Find where the given text appears and provide that cell's center as [x, y] coordinate. 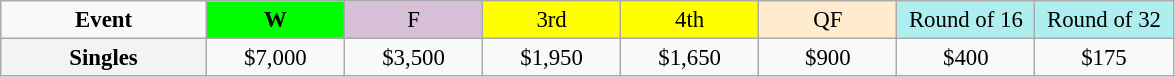
3rd [552, 20]
$175 [1104, 58]
Round of 32 [1104, 20]
QF [828, 20]
W [275, 20]
$1,650 [690, 58]
F [413, 20]
$400 [966, 58]
Event [104, 20]
Round of 16 [966, 20]
4th [690, 20]
$900 [828, 58]
$3,500 [413, 58]
$1,950 [552, 58]
$7,000 [275, 58]
Singles [104, 58]
